Determine the [X, Y] coordinate at the center of the cell enclosing the given text.  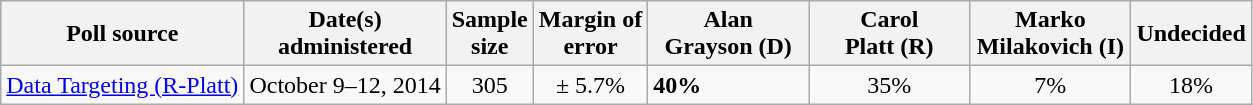
± 5.7% [590, 85]
Margin oferror [590, 34]
Poll source [122, 34]
AlanGrayson (D) [728, 34]
305 [490, 85]
40% [728, 85]
Data Targeting (R-Platt) [122, 85]
18% [1191, 85]
35% [890, 85]
Undecided [1191, 34]
MarkoMilakovich (I) [1050, 34]
Samplesize [490, 34]
Date(s)administered [345, 34]
7% [1050, 85]
October 9–12, 2014 [345, 85]
CarolPlatt (R) [890, 34]
